From the cell containing the given text, extract its center point as (X, Y) coordinate. 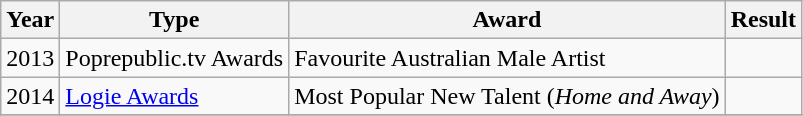
Poprepublic.tv Awards (174, 58)
Most Popular New Talent (Home and Away) (507, 96)
Award (507, 20)
Result (763, 20)
2014 (30, 96)
2013 (30, 58)
Favourite Australian Male Artist (507, 58)
Year (30, 20)
Type (174, 20)
Logie Awards (174, 96)
